Provide the [x, y] coordinate of the cell's center where the given text is located.  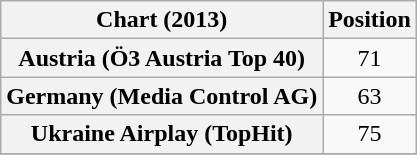
Ukraine Airplay (TopHit) [162, 134]
75 [370, 134]
63 [370, 96]
Germany (Media Control AG) [162, 96]
Chart (2013) [162, 20]
Austria (Ö3 Austria Top 40) [162, 58]
Position [370, 20]
71 [370, 58]
